For the text-containing cell, return its midpoint in (X, Y) coordinate format. 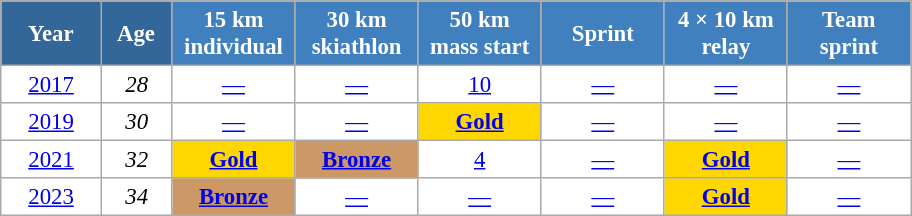
2021 (52, 160)
Team sprint (848, 34)
28 (136, 85)
Year (52, 34)
2019 (52, 122)
Age (136, 34)
4 (480, 160)
Sprint (602, 34)
30 km skiathlon (356, 34)
30 (136, 122)
50 km mass start (480, 34)
32 (136, 160)
2017 (52, 85)
10 (480, 85)
34 (136, 197)
2023 (52, 197)
15 km individual (234, 34)
4 × 10 km relay (726, 34)
